From the cell containing the given text, extract its center point as [x, y] coordinate. 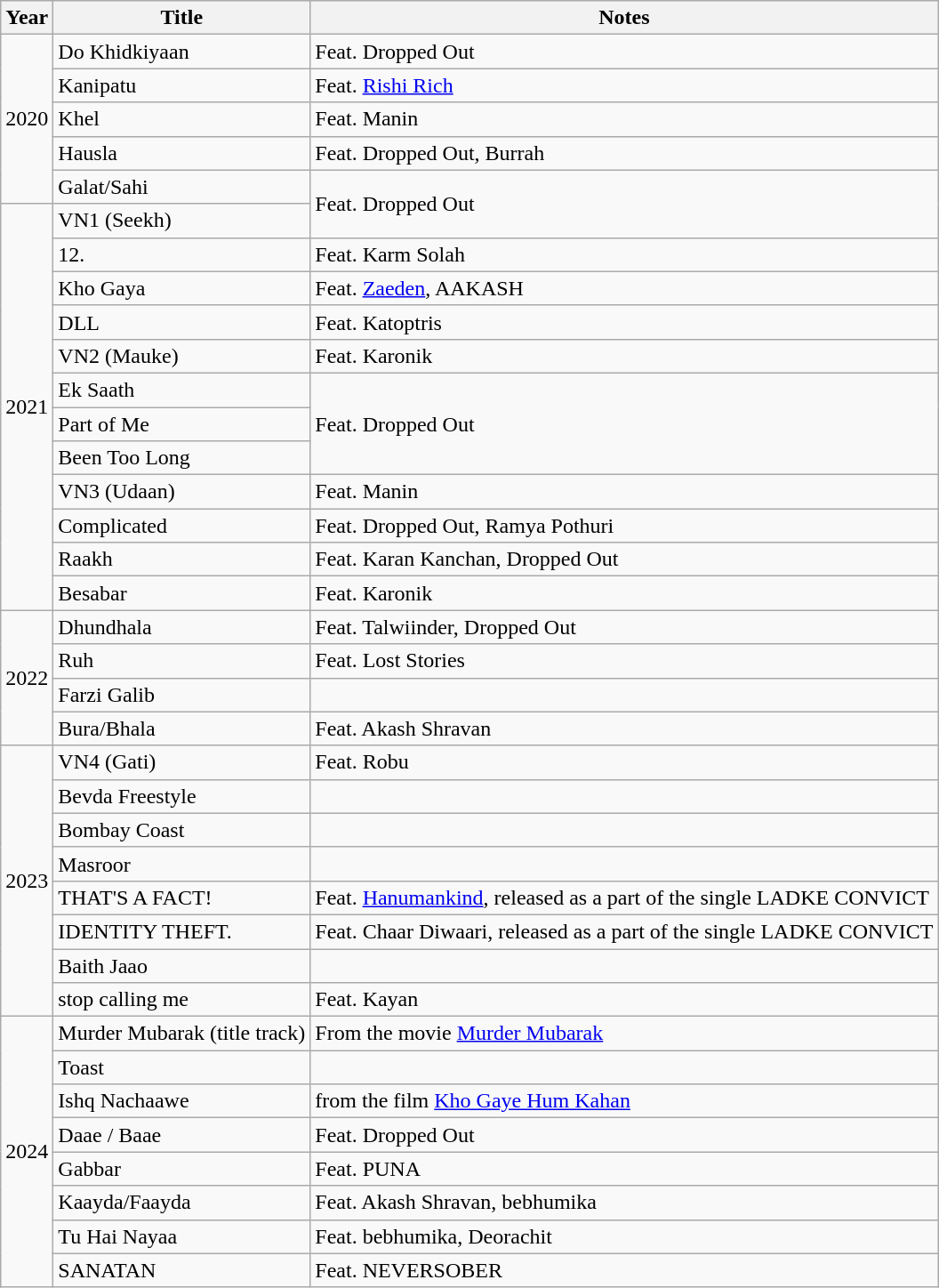
Feat. Karan Kanchan, Dropped Out [624, 559]
Daae / Baae [181, 1135]
Kho Gaya [181, 288]
Bombay Coast [181, 830]
Year [27, 18]
2023 [27, 881]
From the movie Murder Mubarak [624, 1034]
Toast [181, 1067]
Ek Saath [181, 390]
SANATAN [181, 1270]
2020 [27, 119]
VN2 (Mauke) [181, 356]
Feat. Rishi Rich [624, 85]
Feat. Chaar Diwaari, released as a part of the single LADKE CONVICT [624, 931]
Kaayda/Faayda [181, 1203]
Part of Me [181, 424]
2024 [27, 1152]
Kanipatu [181, 85]
Khel [181, 119]
Feat. NEVERSOBER [624, 1270]
Feat. Karm Solah [624, 254]
DLL [181, 322]
stop calling me [181, 1000]
IDENTITY THEFT. [181, 931]
Masroor [181, 864]
2021 [27, 407]
Feat. Dropped Out, Ramya Pothuri [624, 526]
Murder Mubarak (title track) [181, 1034]
Raakh [181, 559]
Ishq Nachaawe [181, 1101]
Feat. bebhumika, Deorachit [624, 1236]
Tu Hai Nayaa [181, 1236]
Feat. Dropped Out, Burrah [624, 153]
Feat. Katoptris [624, 322]
Complicated [181, 526]
VN1 (Seekh) [181, 221]
Galat/Sahi [181, 187]
VN4 (Gati) [181, 762]
Feat. Talwiinder, Dropped Out [624, 627]
Gabbar [181, 1169]
Feat. PUNA [624, 1169]
Ruh [181, 661]
Besabar [181, 593]
Feat. Zaeden, AAKASH [624, 288]
Been Too Long [181, 458]
Farzi Galib [181, 695]
2022 [27, 678]
Feat. Akash Shravan [624, 729]
Title [181, 18]
Feat. Lost Stories [624, 661]
12. [181, 254]
Feat. Kayan [624, 1000]
Feat. Hanumankind, released as a part of the single LADKE CONVICT [624, 898]
Do Khidkiyaan [181, 52]
Bevda Freestyle [181, 796]
Baith Jaao [181, 965]
Feat. Akash Shravan, bebhumika [624, 1203]
VN3 (Udaan) [181, 492]
Bura/Bhala [181, 729]
Feat. Robu [624, 762]
THAT'S A FACT! [181, 898]
Dhundhala [181, 627]
from the film Kho Gaye Hum Kahan [624, 1101]
Notes [624, 18]
Hausla [181, 153]
